Capture the cell that displays the provided text and extract its (x, y) central coordinate. 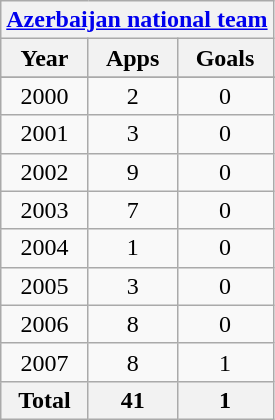
2000 (45, 96)
9 (132, 172)
2007 (45, 362)
2 (132, 96)
2006 (45, 324)
Goals (225, 58)
Year (45, 58)
2005 (45, 286)
Total (45, 400)
2001 (45, 134)
2002 (45, 172)
7 (132, 210)
Apps (132, 58)
2003 (45, 210)
41 (132, 400)
Azerbaijan national team (137, 20)
2004 (45, 248)
